Pinpoint the cell where the given text exists, returning its [X, Y] midpoint coordinate. 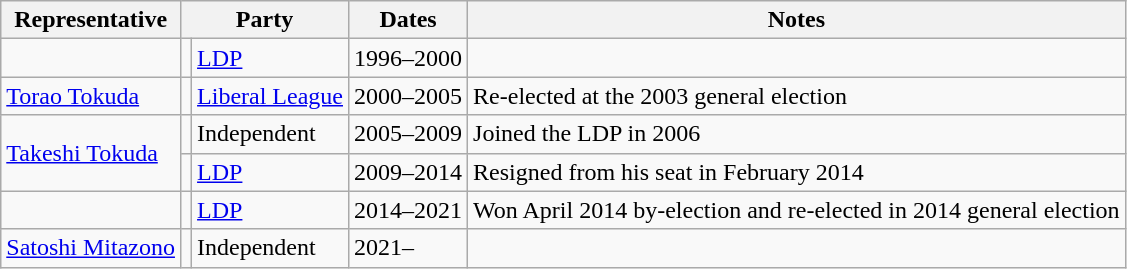
1996–2000 [408, 58]
Takeshi Tokuda [91, 153]
Joined the LDP in 2006 [797, 134]
Dates [408, 20]
2021– [408, 248]
Torao Tokuda [91, 96]
Liberal League [270, 96]
Won April 2014 by-election and re-elected in 2014 general election [797, 210]
2005–2009 [408, 134]
Satoshi Mitazono [91, 248]
2014–2021 [408, 210]
2009–2014 [408, 172]
Re-elected at the 2003 general election [797, 96]
2000–2005 [408, 96]
Notes [797, 20]
Party [264, 20]
Representative [91, 20]
Resigned from his seat in February 2014 [797, 172]
